Capture the cell that displays the provided text and extract its [x, y] central coordinate. 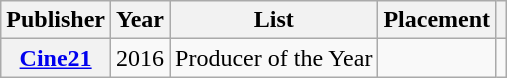
Publisher [56, 20]
Placement [437, 20]
Year [140, 20]
Cine21 [56, 58]
List [274, 20]
2016 [140, 58]
Producer of the Year [274, 58]
